Extract the (X, Y) coordinate from the center of the cell holding the provided text.  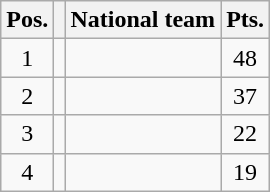
2 (28, 96)
Pos. (28, 20)
Pts. (246, 20)
1 (28, 58)
National team (143, 20)
3 (28, 134)
48 (246, 58)
37 (246, 96)
4 (28, 172)
19 (246, 172)
22 (246, 134)
